For the text-containing cell, return its midpoint in (X, Y) coordinate format. 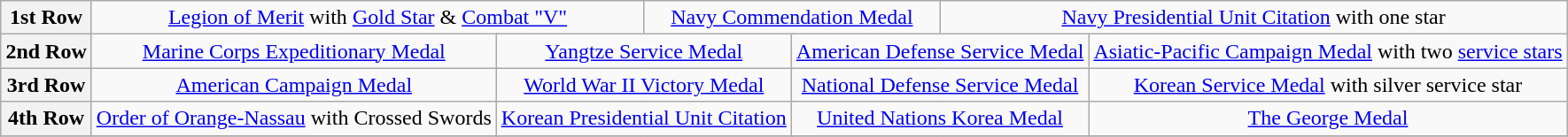
Yangtze Service Medal (643, 51)
3rd Row (46, 85)
Korean Presidential Unit Citation (643, 118)
American Defense Service Medal (940, 51)
Legion of Merit with Gold Star & Combat "V" (367, 18)
1st Row (46, 18)
Order of Orange-Nassau with Crossed Swords (294, 118)
Navy Commendation Medal (792, 18)
2nd Row (46, 51)
The George Medal (1328, 118)
Korean Service Medal with silver service star (1328, 85)
United Nations Korea Medal (940, 118)
4th Row (46, 118)
Marine Corps Expeditionary Medal (294, 51)
Navy Presidential Unit Citation with one star (1254, 18)
American Campaign Medal (294, 85)
World War II Victory Medal (643, 85)
National Defense Service Medal (940, 85)
Asiatic-Pacific Campaign Medal with two service stars (1328, 51)
